Detect which cell encompasses the target text, then output its [X, Y] center coordinate. 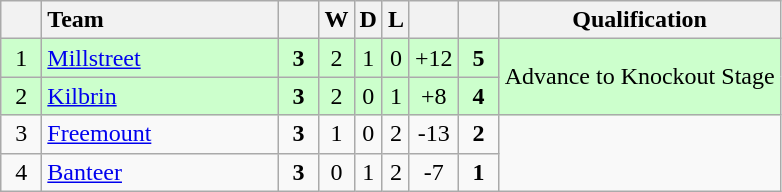
Freemount [160, 134]
Advance to Knockout Stage [640, 77]
L [396, 20]
+8 [434, 96]
W [336, 20]
Millstreet [160, 58]
Team [160, 20]
+12 [434, 58]
Qualification [640, 20]
-13 [434, 134]
Banteer [160, 172]
Kilbrin [160, 96]
5 [478, 58]
-7 [434, 172]
D [368, 20]
